Detect which cell encompasses the target text, then output its (x, y) center coordinate. 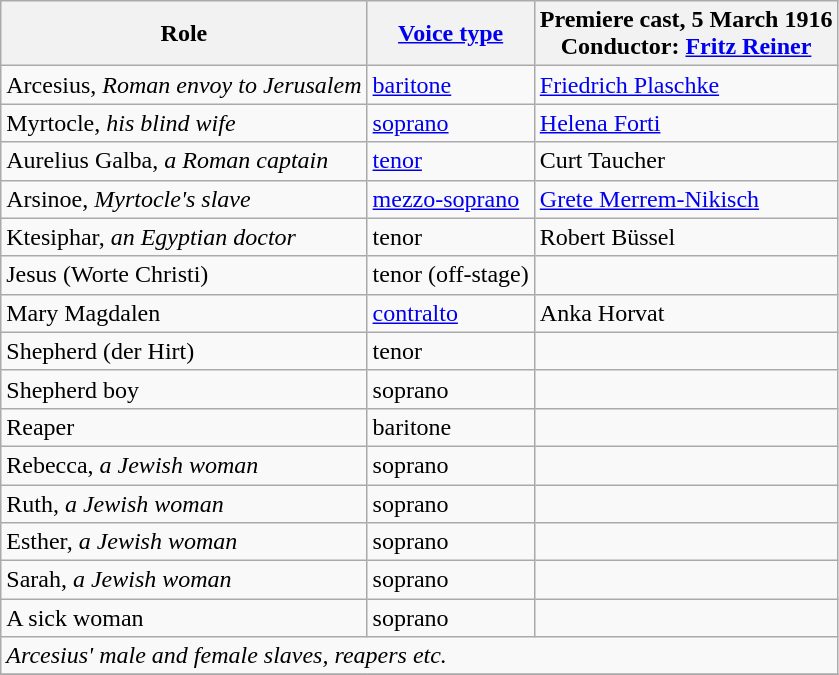
Arsinoe, Myrtocle's slave (184, 199)
Role (184, 34)
Shepherd (der Hirt) (184, 351)
Grete Merrem-Nikisch (686, 199)
Myrtocle, his blind wife (184, 123)
Reaper (184, 427)
Esther, a Jewish woman (184, 542)
Robert Büssel (686, 237)
Voice type (450, 34)
tenor (off-stage) (450, 275)
Friedrich Plaschke (686, 85)
Mary Magdalen (184, 313)
Jesus (Worte Christi) (184, 275)
Curt Taucher (686, 161)
Anka Horvat (686, 313)
contralto (450, 313)
Arcesius' male and female slaves, reapers etc. (420, 656)
Premiere cast, 5 March 1916Conductor: Fritz Reiner (686, 34)
mezzo-soprano (450, 199)
A sick woman (184, 618)
Arcesius, Roman envoy to Jerusalem (184, 85)
Helena Forti (686, 123)
Ktesiphar, an Egyptian doctor (184, 237)
Rebecca, a Jewish woman (184, 465)
Shepherd boy (184, 389)
Aurelius Galba, a Roman captain (184, 161)
Sarah, a Jewish woman (184, 580)
Ruth, a Jewish woman (184, 503)
